Locate the cell with the specified text and output its (x, y) center coordinate. 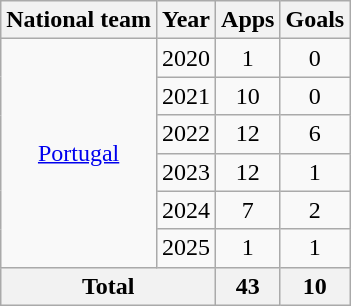
2020 (186, 58)
43 (248, 286)
2024 (186, 210)
6 (315, 134)
2023 (186, 172)
2 (315, 210)
Total (108, 286)
Year (186, 20)
7 (248, 210)
National team (79, 20)
2021 (186, 96)
2025 (186, 248)
2022 (186, 134)
Portugal (79, 153)
Apps (248, 20)
Goals (315, 20)
